Identify which cell holds the provided text, then report its [X, Y] central coordinate. 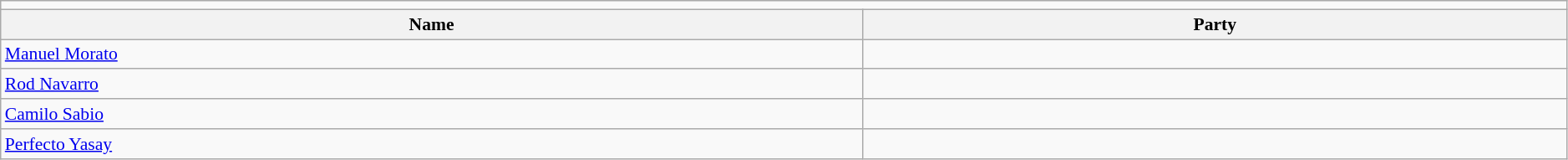
Rod Navarro [432, 85]
Camilo Sabio [432, 114]
Manuel Morato [432, 54]
Perfecto Yasay [432, 144]
Name [432, 24]
Party [1215, 24]
